Output the (x, y) coordinate of the center of the cell containing the given text.  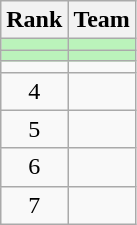
Team (102, 20)
7 (34, 205)
Rank (34, 20)
6 (34, 167)
4 (34, 91)
5 (34, 129)
